Return the (X, Y) coordinate for the center point of the cell that contains the specified text.  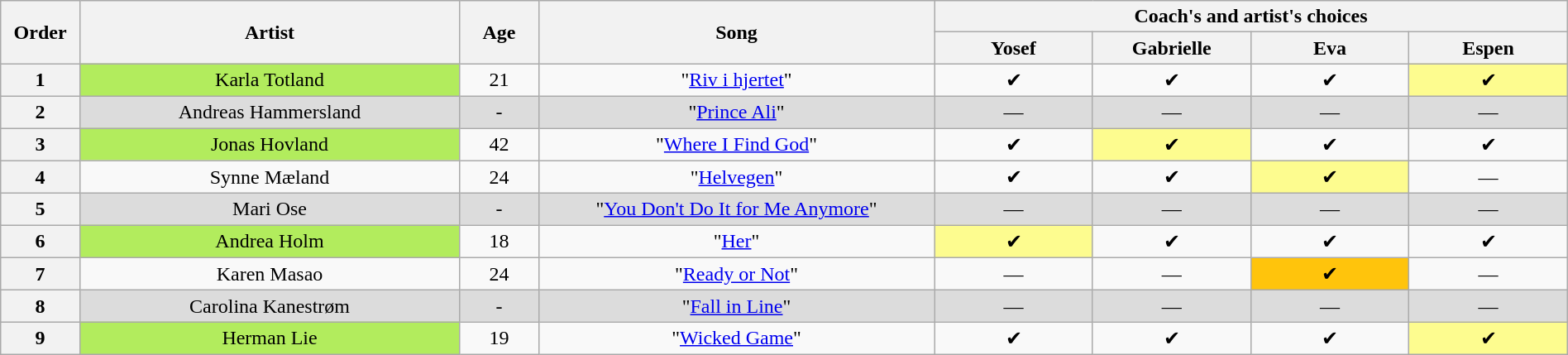
Coach's and artist's choices (1251, 17)
"You Don't Do It for Me Anymore" (736, 209)
4 (41, 177)
Age (500, 32)
21 (500, 80)
Gabrielle (1171, 48)
9 (41, 338)
Herman Lie (270, 338)
"Helvegen" (736, 177)
"Ready or Not" (736, 274)
"Fall in Line" (736, 306)
"Where I Find God" (736, 144)
18 (500, 242)
"Her" (736, 242)
Order (41, 32)
1 (41, 80)
8 (41, 306)
"Riv i hjertet" (736, 80)
Yosef (1014, 48)
19 (500, 338)
Andreas Hammersland (270, 112)
5 (41, 209)
42 (500, 144)
7 (41, 274)
Andrea Holm (270, 242)
Artist (270, 32)
Eva (1330, 48)
Mari Ose (270, 209)
Synne Mæland (270, 177)
Carolina Kanestrøm (270, 306)
"Wicked Game" (736, 338)
Espen (1489, 48)
2 (41, 112)
Karen Masao (270, 274)
Jonas Hovland (270, 144)
"Prince Ali" (736, 112)
6 (41, 242)
3 (41, 144)
Song (736, 32)
Karla Totland (270, 80)
